Find where the given text appears and provide that cell's center as (x, y) coordinate. 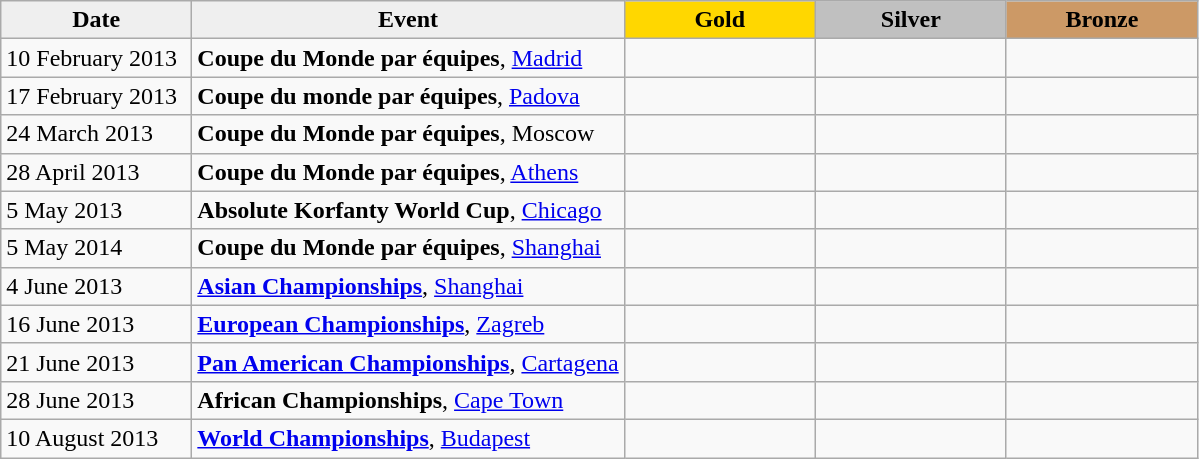
24 March 2013 (96, 134)
Date (96, 20)
Gold (720, 20)
Asian Championships, Shanghai (408, 286)
10 August 2013 (96, 438)
African Championships, Cape Town (408, 400)
Bronze (1102, 20)
Coupe du monde par équipes, Padova (408, 96)
28 June 2013 (96, 400)
World Championships, Budapest (408, 438)
Silver (910, 20)
5 May 2013 (96, 210)
Coupe du Monde par équipes, Shanghai (408, 248)
Coupe du Monde par équipes, Athens (408, 172)
5 May 2014 (96, 248)
European Championships, Zagreb (408, 324)
Absolute Korfanty World Cup, Chicago (408, 210)
16 June 2013 (96, 324)
Coupe du Monde par équipes, Madrid (408, 58)
10 February 2013 (96, 58)
Event (408, 20)
Coupe du Monde par équipes, Moscow (408, 134)
28 April 2013 (96, 172)
4 June 2013 (96, 286)
17 February 2013 (96, 96)
Pan American Championships, Cartagena (408, 362)
21 June 2013 (96, 362)
